Scan for the cell matching the given text and deliver its [X, Y] coordinate at center. 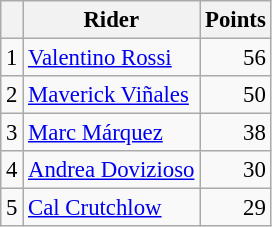
56 [236, 58]
1 [12, 58]
Andrea Dovizioso [112, 170]
Points [236, 20]
Maverick Viñales [112, 95]
38 [236, 133]
Valentino Rossi [112, 58]
4 [12, 170]
Cal Crutchlow [112, 208]
2 [12, 95]
Marc Márquez [112, 133]
3 [12, 133]
50 [236, 95]
30 [236, 170]
29 [236, 208]
5 [12, 208]
Rider [112, 20]
